Locate the cell with the specified text and output its [x, y] center coordinate. 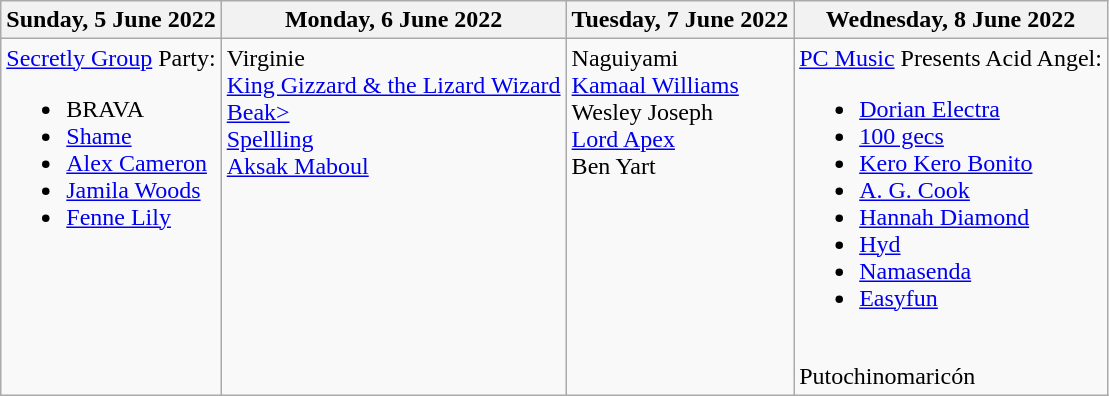
Wednesday, 8 June 2022 [951, 20]
PC Music Presents Acid Angel:Dorian Electra100 gecsKero Kero BonitoA. G. CookHannah DiamondHydNamasendaEasyfunPutochinomaricón [951, 217]
Sunday, 5 June 2022 [111, 20]
Monday, 6 June 2022 [394, 20]
NaguiyamiKamaal WilliamsWesley JosephLord ApexBen Yart [680, 217]
Tuesday, 7 June 2022 [680, 20]
Secretly Group Party:BRAVAShameAlex CameronJamila WoodsFenne Lily [111, 217]
VirginieKing Gizzard & the Lizard WizardBeak>SpelllingAksak Maboul [394, 217]
